Capture the cell that displays the provided text and extract its (x, y) central coordinate. 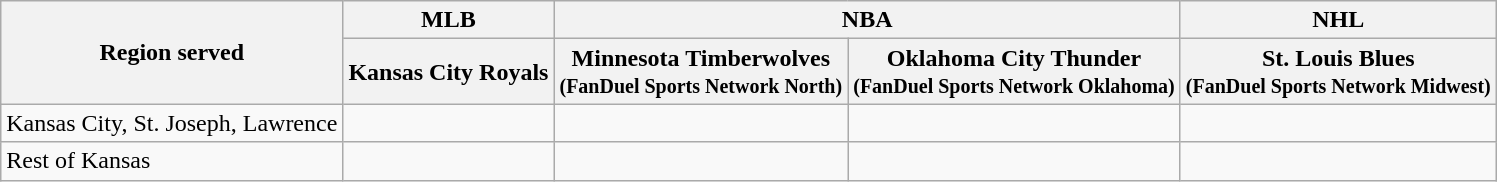
Oklahoma City Thunder(FanDuel Sports Network Oklahoma) (1014, 72)
Kansas City Royals (448, 72)
St. Louis Blues(FanDuel Sports Network Midwest) (1338, 72)
Kansas City, St. Joseph, Lawrence (172, 123)
NBA (867, 20)
Region served (172, 52)
Minnesota Timberwolves(FanDuel Sports Network North) (701, 72)
Rest of Kansas (172, 161)
MLB (448, 20)
NHL (1338, 20)
